Pinpoint the cell where the given text exists, returning its (x, y) midpoint coordinate. 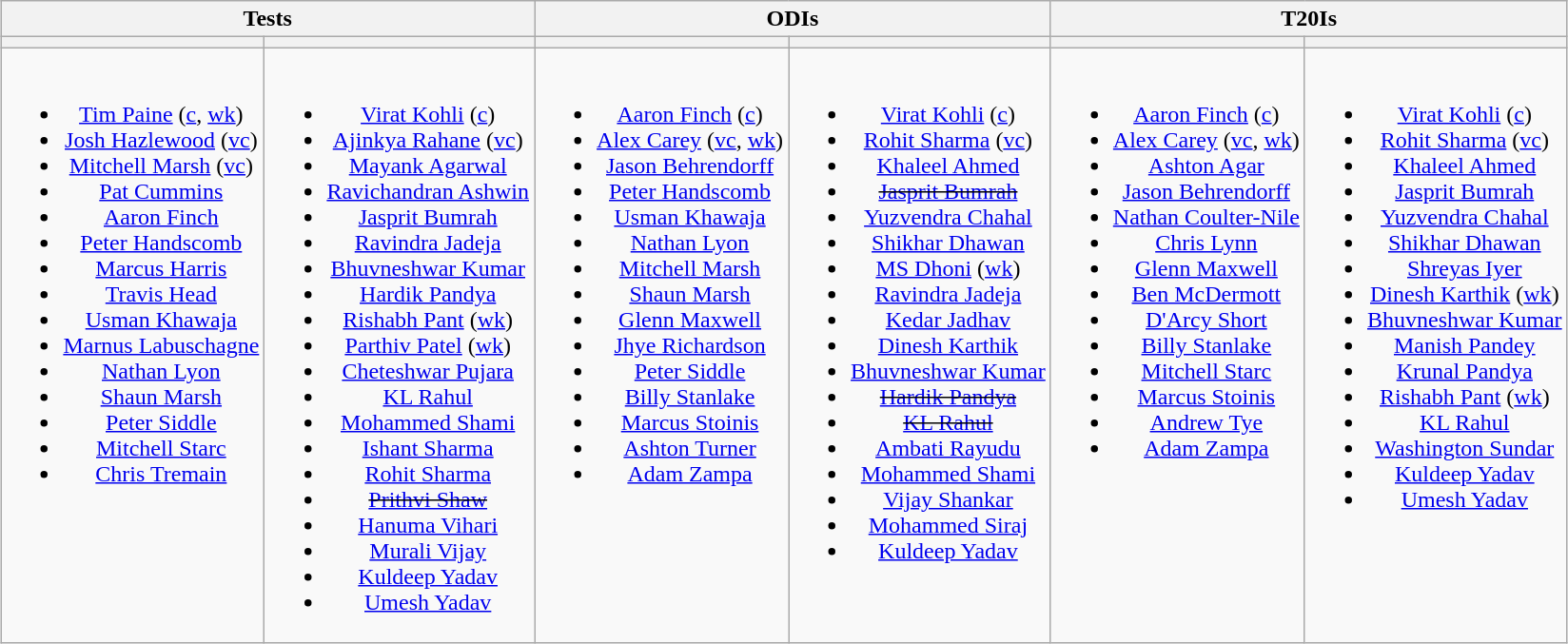
ODIs (794, 19)
T20Is (1309, 19)
Tests (268, 19)
